Determine the [X, Y] coordinate at the center of the cell enclosing the given text.  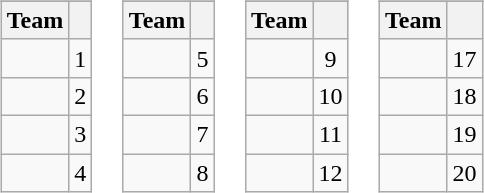
5 [202, 58]
19 [464, 134]
11 [330, 134]
8 [202, 173]
20 [464, 173]
4 [80, 173]
2 [80, 96]
6 [202, 96]
1 [80, 58]
9 [330, 58]
18 [464, 96]
12 [330, 173]
10 [330, 96]
7 [202, 134]
17 [464, 58]
3 [80, 134]
